Scan for the cell matching the given text and deliver its (X, Y) coordinate at center. 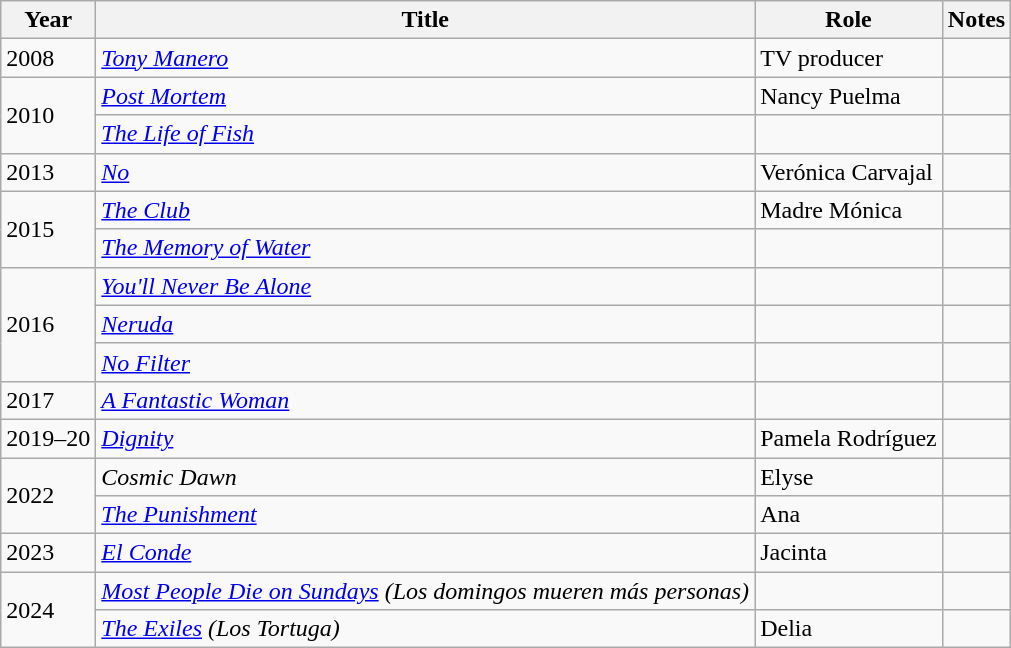
The Life of Fish (426, 134)
2016 (48, 324)
Tony Manero (426, 58)
2010 (48, 115)
El Conde (426, 553)
Pamela Rodríguez (849, 438)
No Filter (426, 362)
Cosmic Dawn (426, 477)
Ana (849, 515)
Most People Die on Sundays (Los domingos mueren más personas) (426, 591)
The Punishment (426, 515)
A Fantastic Woman (426, 400)
The Exiles (Los Tortuga) (426, 629)
The Memory of Water (426, 248)
2017 (48, 400)
Dignity (426, 438)
No (426, 172)
2008 (48, 58)
Role (849, 20)
Post Mortem (426, 96)
Verónica Carvajal (849, 172)
2019–20 (48, 438)
2023 (48, 553)
Title (426, 20)
Madre Mónica (849, 210)
Delia (849, 629)
2015 (48, 229)
2024 (48, 610)
Year (48, 20)
The Club (426, 210)
Nancy Puelma (849, 96)
Elyse (849, 477)
2013 (48, 172)
Neruda (426, 324)
You'll Never Be Alone (426, 286)
TV producer (849, 58)
Notes (976, 20)
Jacinta (849, 553)
2022 (48, 496)
